Search for the cell housing the specified text and yield its (X, Y) center coordinate. 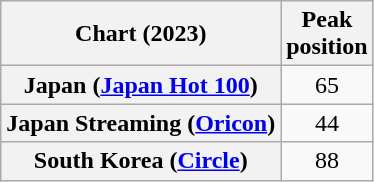
88 (327, 161)
65 (327, 85)
Peakposition (327, 34)
Chart (2023) (141, 34)
Japan Streaming (Oricon) (141, 123)
South Korea (Circle) (141, 161)
44 (327, 123)
Japan (Japan Hot 100) (141, 85)
